Scan for the cell matching the given text and deliver its [x, y] coordinate at center. 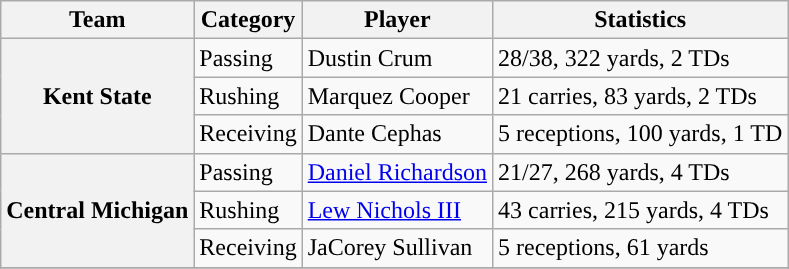
Player [397, 20]
Lew Nichols III [397, 210]
JaCorey Sullivan [397, 248]
Dante Cephas [397, 134]
Central Michigan [98, 210]
Kent State [98, 96]
Daniel Richardson [397, 172]
43 carries, 215 yards, 4 TDs [640, 210]
5 receptions, 61 yards [640, 248]
28/38, 322 yards, 2 TDs [640, 58]
21/27, 268 yards, 4 TDs [640, 172]
Dustin Crum [397, 58]
Statistics [640, 20]
Team [98, 20]
Category [248, 20]
5 receptions, 100 yards, 1 TD [640, 134]
21 carries, 83 yards, 2 TDs [640, 96]
Marquez Cooper [397, 96]
